Extract the [X, Y] coordinate from the center of the cell holding the provided text.  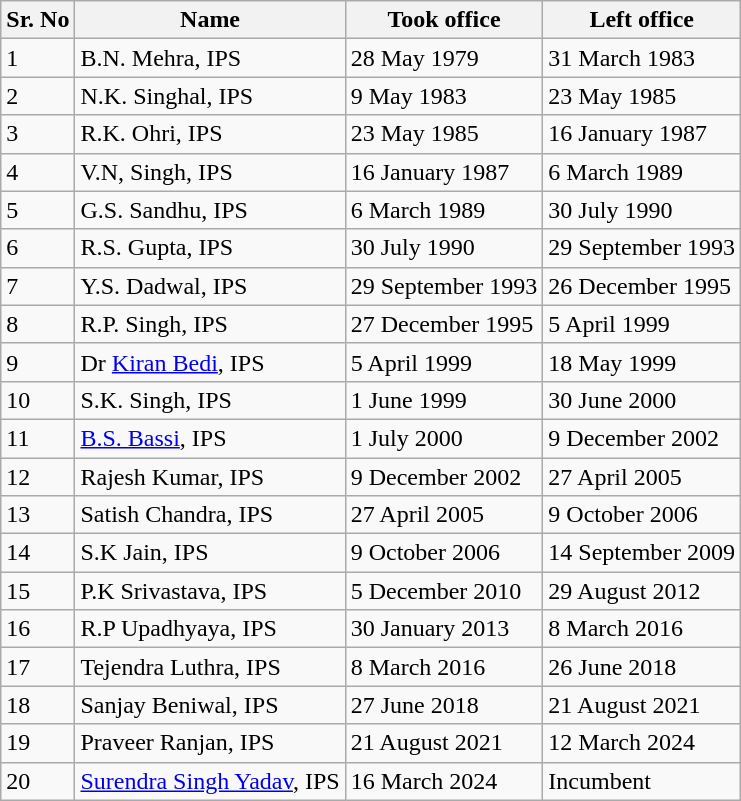
27 December 1995 [444, 324]
S.K Jain, IPS [210, 553]
Sanjay Beniwal, IPS [210, 705]
18 May 1999 [642, 362]
R.K. Ohri, IPS [210, 134]
1 [38, 58]
Praveer Ranjan, IPS [210, 743]
26 December 1995 [642, 286]
Incumbent [642, 781]
5 December 2010 [444, 591]
14 September 2009 [642, 553]
17 [38, 667]
Name [210, 20]
6 [38, 248]
2 [38, 96]
5 [38, 210]
13 [38, 515]
28 May 1979 [444, 58]
V.N, Singh, IPS [210, 172]
Tejendra Luthra, IPS [210, 667]
R.S. Gupta, IPS [210, 248]
N.K. Singhal, IPS [210, 96]
Rajesh Kumar, IPS [210, 477]
16 [38, 629]
8 [38, 324]
16 March 2024 [444, 781]
B.N. Mehra, IPS [210, 58]
G.S. Sandhu, IPS [210, 210]
27 June 2018 [444, 705]
Took office [444, 20]
30 January 2013 [444, 629]
10 [38, 400]
Dr Kiran Bedi, IPS [210, 362]
30 June 2000 [642, 400]
31 March 1983 [642, 58]
Sr. No [38, 20]
B.S. Bassi, IPS [210, 438]
12 [38, 477]
29 August 2012 [642, 591]
3 [38, 134]
Satish Chandra, IPS [210, 515]
1 July 2000 [444, 438]
19 [38, 743]
11 [38, 438]
18 [38, 705]
4 [38, 172]
26 June 2018 [642, 667]
20 [38, 781]
Y.S. Dadwal, IPS [210, 286]
Left office [642, 20]
R.P. Singh, IPS [210, 324]
S.K. Singh, IPS [210, 400]
12 March 2024 [642, 743]
7 [38, 286]
Surendra Singh Yadav, IPS [210, 781]
14 [38, 553]
15 [38, 591]
9 May 1983 [444, 96]
1 June 1999 [444, 400]
P.K Srivastava, IPS [210, 591]
R.P Upadhyaya, IPS [210, 629]
9 [38, 362]
